Pinpoint the cell where the given text exists, returning its [x, y] midpoint coordinate. 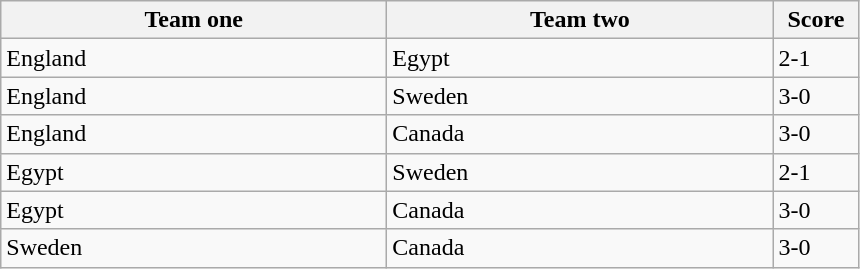
Score [816, 20]
Team two [580, 20]
Team one [194, 20]
